Capture the cell that displays the provided text and extract its (x, y) central coordinate. 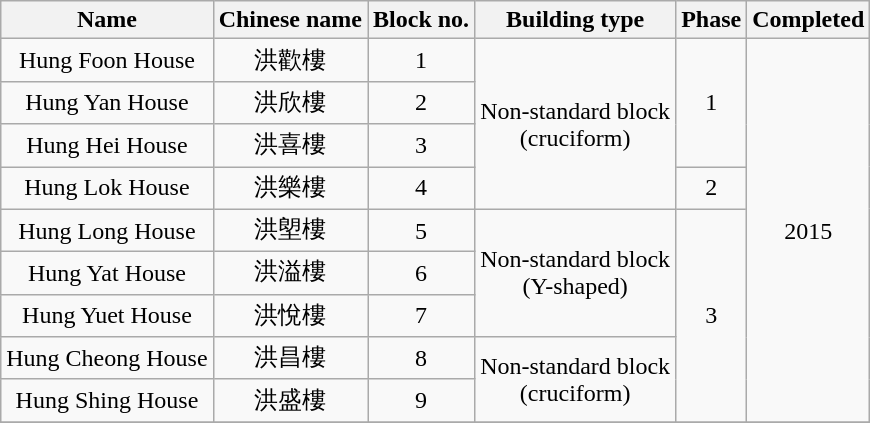
洪溢樓 (290, 274)
洪昌樓 (290, 358)
Hung Long House (107, 230)
Completed (808, 20)
Building type (576, 20)
Block no. (422, 20)
洪歡樓 (290, 60)
Hung Yan House (107, 102)
Hung Lok House (107, 188)
Hung Yuet House (107, 316)
7 (422, 316)
Hung Shing House (107, 400)
5 (422, 230)
Name (107, 20)
洪塱樓 (290, 230)
6 (422, 274)
Chinese name (290, 20)
洪悅樓 (290, 316)
9 (422, 400)
Hung Yat House (107, 274)
Hung Hei House (107, 146)
洪樂樓 (290, 188)
洪喜樓 (290, 146)
8 (422, 358)
Hung Cheong House (107, 358)
洪欣樓 (290, 102)
Hung Foon House (107, 60)
Non-standard block(Y-shaped) (576, 273)
Phase (712, 20)
4 (422, 188)
洪盛樓 (290, 400)
2015 (808, 230)
